Provide the [x, y] coordinate of the cell's center where the given text is located.  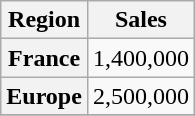
2,500,000 [140, 96]
1,400,000 [140, 58]
Europe [44, 96]
Sales [140, 20]
France [44, 58]
Region [44, 20]
